Search for the cell housing the specified text and yield its [x, y] center coordinate. 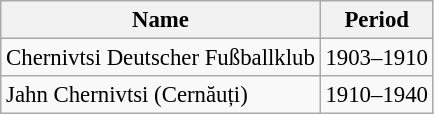
Name [160, 20]
Period [376, 20]
1903–1910 [376, 58]
Jahn Chernivtsi (Cernăuți) [160, 95]
1910–1940 [376, 95]
Chernivtsi Deutscher Fußballklub [160, 58]
